Extract the (x, y) coordinate from the center of the cell holding the provided text.  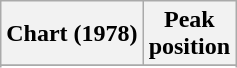
Chart (1978) (72, 34)
Peakposition (189, 34)
